Pinpoint the cell where the given text exists, returning its (x, y) midpoint coordinate. 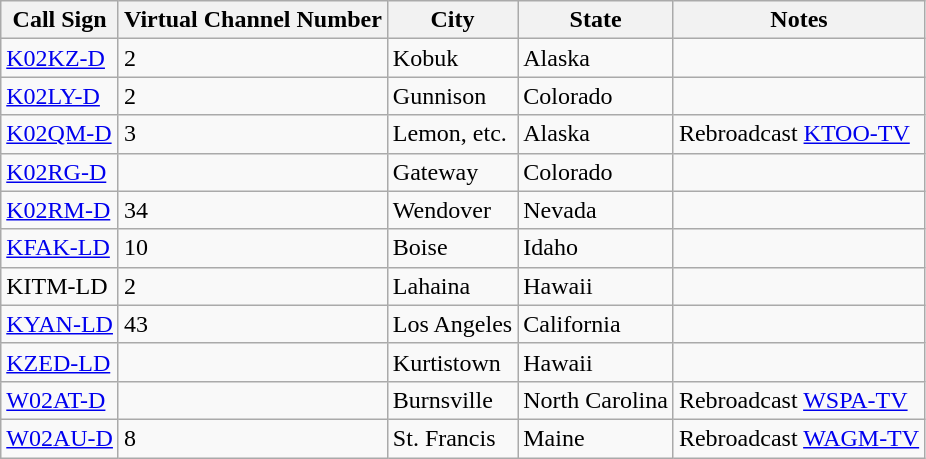
Notes (798, 20)
Lemon, etc. (452, 134)
KYAN-LD (60, 324)
Lahaina (452, 286)
K02KZ-D (60, 58)
North Carolina (596, 400)
Nevada (596, 210)
Wendover (452, 210)
Boise (452, 248)
KITM-LD (60, 286)
Rebroadcast KTOO-TV (798, 134)
Gateway (452, 172)
43 (252, 324)
Call Sign (60, 20)
Maine (596, 438)
K02LY-D (60, 96)
Virtual Channel Number (252, 20)
State (596, 20)
Rebroadcast WSPA-TV (798, 400)
K02RG-D (60, 172)
City (452, 20)
California (596, 324)
W02AT-D (60, 400)
Idaho (596, 248)
8 (252, 438)
W02AU-D (60, 438)
Burnsville (452, 400)
Rebroadcast WAGM-TV (798, 438)
Kobuk (452, 58)
Kurtistown (452, 362)
KZED-LD (60, 362)
St. Francis (452, 438)
Los Angeles (452, 324)
10 (252, 248)
34 (252, 210)
K02RM-D (60, 210)
K02QM-D (60, 134)
3 (252, 134)
Gunnison (452, 96)
KFAK-LD (60, 248)
